Scan for the cell matching the given text and deliver its [x, y] coordinate at center. 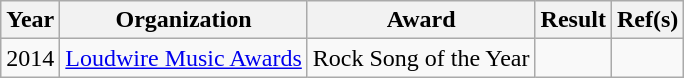
Loudwire Music Awards [184, 58]
Organization [184, 20]
Ref(s) [647, 20]
Award [421, 20]
2014 [30, 58]
Rock Song of the Year [421, 58]
Result [573, 20]
Year [30, 20]
